Determine the (x, y) coordinate at the center of the cell enclosing the given text.  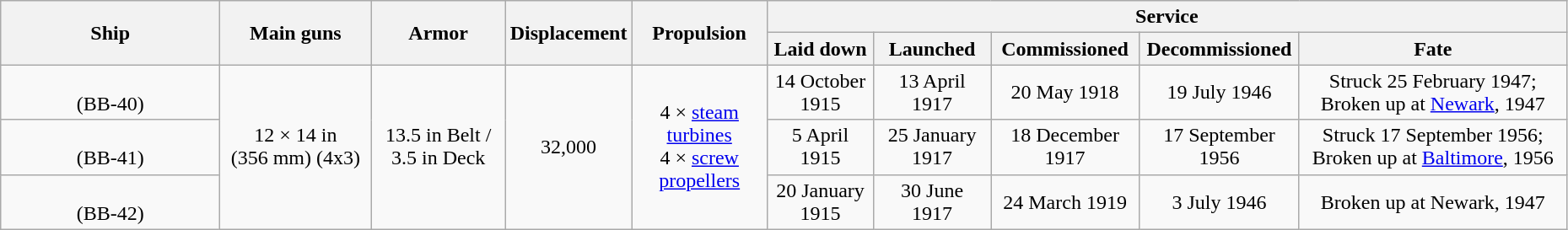
Displacement (568, 33)
Propulsion (699, 33)
Service (1167, 17)
(BB-41) (110, 147)
Broken up at Newark, 1947 (1432, 202)
18 December 1917 (1065, 147)
13 April 1917 (933, 93)
3 July 1946 (1220, 202)
4 × steam turbines4 × screw propellers (699, 147)
5 April 1915 (820, 147)
(BB-42) (110, 202)
Commissioned (1065, 49)
Main guns (295, 33)
25 January 1917 (933, 147)
Struck 25 February 1947; Broken up at Newark, 1947 (1432, 93)
Struck 17 September 1956; Broken up at Baltimore, 1956 (1432, 147)
Launched (933, 49)
20 May 1918 (1065, 93)
13.5 in Belt / 3.5 in Deck (439, 147)
Armor (439, 33)
Fate (1432, 49)
24 March 1919 (1065, 202)
(BB-40) (110, 93)
30 June 1917 (933, 202)
17 September 1956 (1220, 147)
Ship (110, 33)
20 January 1915 (820, 202)
12 × 14 in (356 mm) (4x3) (295, 147)
19 July 1946 (1220, 93)
32,000 (568, 147)
Laid down (820, 49)
Decommissioned (1220, 49)
14 October 1915 (820, 93)
